Provide the [X, Y] coordinate of the cell's center where the given text is located.  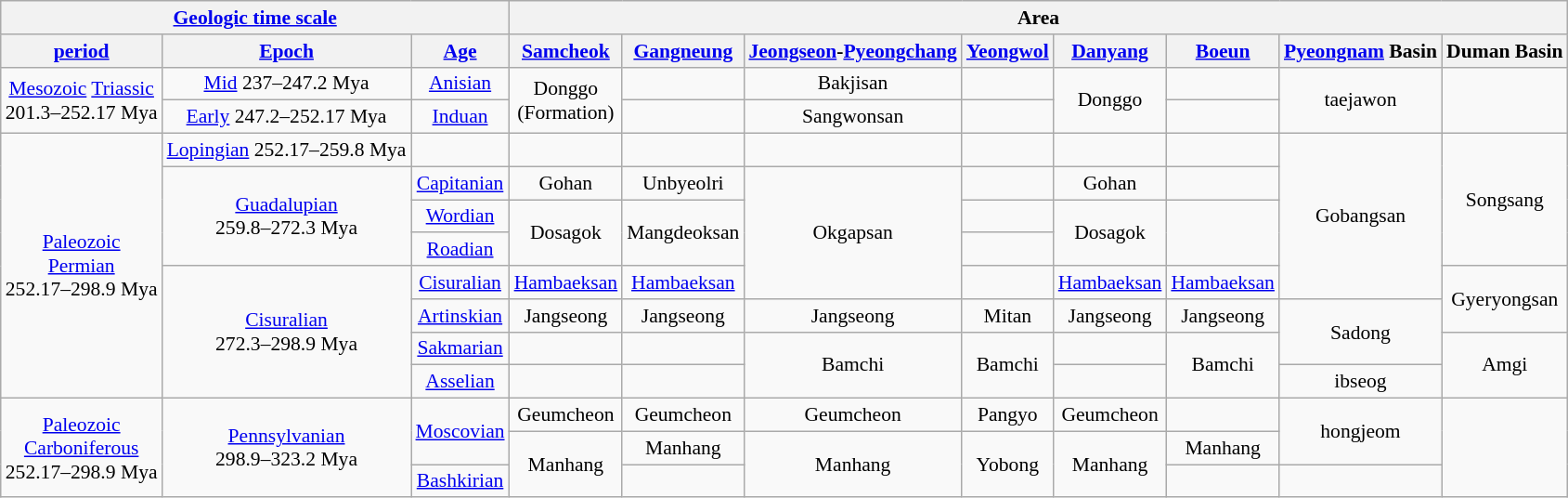
Early 247.2–252.17 Mya [287, 117]
taejawon [1361, 100]
Danyang [1110, 51]
Sakmarian [460, 348]
Lopingian 252.17–259.8 Mya [287, 151]
Bakjisan [852, 84]
Artinskian [460, 316]
Anisian [460, 84]
Amgi [1504, 364]
Gobangsan [1361, 216]
Age [460, 51]
Mangdeoksan [683, 232]
Songsang [1504, 200]
Unbyeolri [683, 183]
Yobong [1008, 465]
Sadong [1361, 333]
hongjeom [1361, 431]
Mesozoic Triassic201.3–252.17 Mya [82, 100]
Moscovian [460, 431]
Cisuralian [460, 282]
Pangyo [1008, 415]
Capitanian [460, 183]
Bashkirian [460, 481]
Cisuralian272.3–298.9 Mya [287, 332]
Area [1039, 18]
PaleozoicCarboniferous252.17–298.9 Mya [82, 448]
Wordian [460, 216]
ibseog [1361, 382]
period [82, 51]
Roadian [460, 250]
Induan [460, 117]
Jeongseon-Pyeongchang [852, 51]
Sangwonsan [852, 117]
Duman Basin [1504, 51]
Geologic time scale [255, 18]
Mitan [1008, 316]
Okgapsan [852, 232]
Donggo(Formation) [566, 100]
Donggo [1110, 100]
Pyeongnam Basin [1361, 51]
Mid 237–247.2 Mya [287, 84]
Pennsylvanian298.9–323.2 Mya [287, 448]
Samcheok [566, 51]
Gyeryongsan [1504, 299]
Gangneung [683, 51]
Epoch [287, 51]
Guadalupian259.8–272.3 Mya [287, 216]
PaleozoicPermian252.17–298.9 Mya [82, 266]
Boeun [1223, 51]
Yeongwol [1008, 51]
Asselian [460, 382]
